Return [x, y] of the center of cell containing provided text 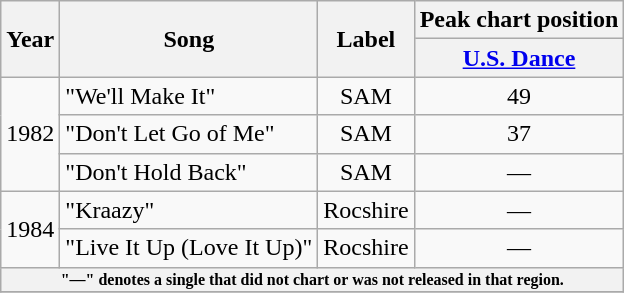
Label [366, 39]
"Kraazy" [189, 210]
U.S. Dance [519, 58]
"Live It Up (Love It Up)" [189, 248]
Peak chart position [519, 20]
"—" denotes a single that did not chart or was not released in that region. [312, 279]
Year [30, 39]
"Don't Let Go of Me" [189, 134]
1982 [30, 134]
"We'll Make It" [189, 96]
1984 [30, 229]
37 [519, 134]
"Don't Hold Back" [189, 172]
49 [519, 96]
Song [189, 39]
